Capture the cell that displays the provided text and extract its [x, y] central coordinate. 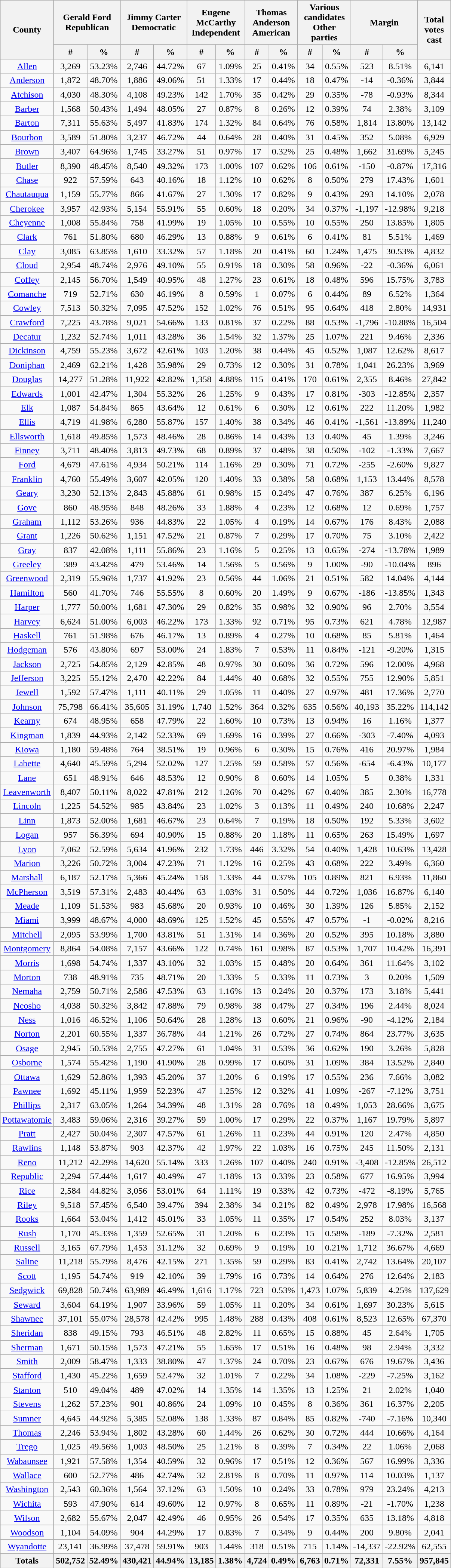
46.22% [171, 621]
10.63% [400, 849]
2,483 [137, 892]
45.22% [104, 1376]
6.52% [400, 294]
Lincoln [27, 806]
1,137 [435, 1475]
40.59% [171, 1461]
1,148 [70, 1148]
2,336 [435, 337]
2,945 [70, 1048]
125 [201, 920]
582 [366, 579]
53.23% [104, 66]
54.08% [104, 949]
67.79% [104, 1248]
11.50% [400, 1148]
5,897 [435, 1119]
75,798 [70, 707]
37,478 [137, 1546]
40 [257, 678]
-2.60% [400, 465]
1,989 [435, 550]
288 [257, 1319]
0.95% [230, 1518]
92 [257, 621]
1,757 [435, 507]
33.96% [171, 1304]
56.39% [104, 835]
45.68% [171, 906]
6,061 [435, 266]
Scott [27, 1276]
1,692 [70, 1091]
79 [201, 1006]
47.79% [171, 721]
0.75% [337, 1148]
1.60% [230, 721]
7,062 [70, 849]
54.52% [104, 806]
47.27% [171, 1048]
Comanche [27, 294]
1,331 [435, 778]
395 [366, 935]
50.21% [171, 465]
3,407 [70, 151]
12.90% [400, 678]
232 [201, 849]
26,512 [435, 1162]
31.69% [400, 151]
Ness [27, 1020]
0.26% [283, 109]
Linn [27, 820]
5.33% [400, 820]
48.05% [171, 109]
276 [366, 1276]
46.72% [171, 137]
81 [366, 237]
4,000 [137, 920]
50.15% [104, 1347]
8,024 [435, 1006]
Wabaunsee [27, 1461]
2,183 [435, 1276]
57.44% [104, 1176]
Dickinson [27, 351]
Reno [27, 1162]
48.70% [104, 80]
6,929 [435, 137]
481 [366, 693]
957 [70, 835]
364 [257, 707]
2.30% [400, 792]
1.79% [230, 1276]
Greeley [27, 564]
1,333 [137, 1362]
3,519 [70, 892]
13.80% [400, 123]
2,247 [435, 806]
56.70% [104, 280]
0.27% [283, 635]
52.23% [171, 1091]
3,999 [70, 920]
Thomas AndersonAmerican [271, 22]
352 [366, 137]
4,934 [137, 465]
6,540 [137, 1205]
8,476 [137, 1262]
53.04% [104, 1219]
5,634 [137, 849]
2,584 [70, 1191]
8.43% [400, 522]
Pratt [27, 1134]
2,355 [366, 379]
821 [366, 877]
1.56% [230, 564]
1.38% [230, 1561]
5,366 [137, 877]
8.03% [400, 1219]
63.05% [104, 1105]
4,760 [70, 479]
20,107 [435, 1262]
48.67% [104, 920]
0.83% [230, 1532]
40.11% [171, 693]
1,025 [70, 1447]
Shawnee [27, 1319]
3.49% [400, 863]
57.31% [104, 892]
2,840 [435, 1062]
2.80% [400, 308]
9.80% [400, 1532]
4,108 [137, 95]
919 [137, 1276]
2,131 [435, 1148]
697 [137, 650]
2,078 [435, 194]
Marion [27, 863]
11,212 [70, 1162]
1,712 [366, 1248]
Clark [27, 237]
Kiowa [27, 749]
42.49% [171, 1518]
Saline [27, 1262]
Cloud [27, 266]
2,470 [137, 678]
3,237 [137, 137]
4,038 [70, 1006]
137,629 [435, 1290]
2,307 [137, 1134]
418 [366, 308]
4,818 [435, 1518]
43.84% [171, 806]
55.42% [104, 1062]
41.70% [104, 593]
Russell [27, 1248]
1,592 [70, 693]
4,093 [435, 735]
192 [366, 820]
1,393 [137, 1077]
1,814 [366, 123]
1,886 [137, 80]
57.59% [104, 180]
McPherson [27, 892]
8,540 [137, 166]
52.08% [171, 1418]
3,230 [70, 493]
1,564 [137, 1489]
49.85% [104, 436]
1.17% [230, 1290]
66.41% [104, 707]
1,040 [435, 1390]
16.95% [400, 1176]
36.78% [171, 1034]
44.94% [171, 1561]
170 [310, 379]
45.11% [104, 1091]
1,159 [70, 194]
3,880 [435, 935]
42.37% [171, 1148]
35.22% [400, 707]
2,041 [435, 1532]
1 [257, 294]
43.81% [171, 935]
1,698 [70, 963]
16.87% [400, 892]
52.49% [104, 1561]
43.10% [171, 963]
50.64% [171, 1020]
614 [137, 1504]
Pottawatomie [27, 1119]
Wilson [27, 1518]
3.10% [400, 536]
Trego [27, 1447]
-22 [366, 266]
621 [366, 621]
3,607 [137, 479]
Marshall [27, 877]
50.71% [104, 991]
0.86% [230, 436]
1.11% [230, 1191]
Johnson [27, 707]
5,385 [137, 1418]
60.36% [104, 1489]
758 [137, 223]
593 [70, 1504]
0.66% [337, 735]
82 [310, 1205]
1.50% [230, 1489]
245 [366, 1148]
16,778 [435, 792]
Morris [27, 963]
5,839 [366, 1290]
1,453 [137, 1248]
-255 [366, 465]
2.70% [400, 607]
3,813 [137, 451]
6,624 [70, 621]
138 [201, 1418]
719 [70, 294]
7,513 [70, 308]
-14 [366, 80]
-1 [366, 920]
Kearny [27, 721]
52.71% [104, 294]
50.74% [104, 1290]
8,864 [70, 949]
55.77% [104, 194]
Kingman [27, 735]
43.66% [171, 949]
3,604 [70, 1304]
42.10% [171, 1276]
6,196 [435, 493]
486 [137, 1475]
600 [70, 1475]
40.95% [171, 280]
1,304 [137, 393]
Douglas [27, 379]
979 [366, 1489]
2,755 [137, 1048]
36.99% [104, 1546]
45.24% [171, 877]
2.82% [230, 1333]
47.88% [171, 1006]
333 [201, 1162]
Lane [27, 778]
Washington [27, 1489]
837 [70, 550]
746 [137, 593]
55.87% [171, 422]
1,921 [70, 1461]
13.85% [400, 223]
5,294 [137, 764]
-1,796 [366, 322]
55.86% [171, 550]
10,177 [435, 764]
14,931 [435, 308]
3.26% [400, 1048]
1,315 [435, 650]
55.91% [171, 208]
3,844 [435, 80]
1,700 [137, 935]
2,581 [435, 1233]
11,860 [435, 877]
444 [366, 1433]
Osborne [27, 1062]
49.23% [171, 95]
658 [137, 721]
-7.12% [400, 1091]
39 [201, 1276]
Cherokee [27, 208]
1,671 [70, 1347]
-0.02% [400, 920]
11,218 [70, 1262]
Stevens [27, 1404]
-14,337 [366, 1546]
4,213 [435, 1489]
Smith [27, 1362]
4,850 [435, 1134]
51.00% [104, 621]
651 [70, 778]
723 [257, 1290]
1.97% [230, 1148]
16,568 [435, 1205]
Atchison [27, 95]
50.11% [104, 792]
49.06% [171, 80]
12.62% [400, 351]
Clay [27, 251]
27,842 [435, 379]
5,765 [435, 1191]
60.55% [104, 1034]
10.66% [400, 1433]
40.44% [171, 892]
11.20% [400, 408]
7,667 [435, 451]
57.45% [104, 1205]
293 [366, 194]
-10.88% [400, 322]
40.49% [171, 1176]
904 [137, 1532]
106 [310, 166]
30.53% [400, 251]
Finney [27, 451]
-150 [366, 166]
2,184 [435, 1020]
1,705 [435, 1333]
51.28% [104, 379]
0.93% [230, 906]
9,518 [70, 1205]
1,610 [137, 251]
Hamilton [27, 593]
43.78% [104, 322]
Ford [27, 465]
567 [366, 1461]
715 [310, 1546]
13.44% [400, 479]
45.20% [171, 1077]
735 [137, 977]
62,555 [435, 1546]
1,109 [70, 906]
-7.16% [400, 1418]
6,141 [435, 66]
-189 [366, 1233]
1,664 [70, 1219]
674 [70, 721]
Eugene McCarthyIndependent [216, 22]
922 [70, 180]
42.08% [104, 550]
10.18% [400, 935]
738 [70, 977]
1,872 [70, 80]
8,578 [435, 479]
12.00% [400, 664]
15.75% [400, 280]
1,262 [70, 1404]
23.77% [400, 1034]
55.79% [104, 1262]
3,137 [435, 1219]
3,783 [435, 280]
1,464 [435, 635]
13.52% [400, 1062]
-10.04% [400, 564]
1,740 [201, 707]
2,152 [435, 906]
Greenwood [27, 579]
3,589 [70, 137]
50.62% [104, 536]
44.82% [104, 1191]
5.81% [400, 635]
Cheyenne [27, 223]
44.92% [104, 1418]
2,586 [137, 991]
44.83% [171, 522]
793 [137, 1333]
16,504 [435, 322]
48.26% [171, 507]
23.24% [400, 1489]
Gerald FordRepublican [87, 22]
Butler [27, 166]
1,777 [70, 607]
7,157 [137, 949]
1.69% [230, 735]
4,724 [257, 1561]
4,640 [70, 764]
1,873 [70, 820]
1,151 [137, 536]
55.67% [104, 1518]
12,987 [435, 621]
8,390 [70, 166]
Jimmy CarterDemocratic [154, 22]
8,216 [435, 920]
46.29% [171, 237]
3,711 [70, 451]
1,195 [70, 1276]
96 [366, 607]
13,185 [201, 1561]
3,332 [435, 1347]
6,763 [310, 1561]
1,802 [137, 1433]
Various candidatesOther parties [324, 22]
-7.25% [400, 1376]
59.48% [104, 749]
42.29% [104, 1162]
221 [366, 337]
7.66% [400, 1077]
7,311 [70, 123]
1.24% [337, 251]
49.04% [104, 1390]
53.26% [104, 522]
49.32% [171, 166]
53.01% [171, 1191]
983 [137, 906]
64 [201, 1191]
Morton [27, 977]
Sherman [27, 1347]
3,957 [70, 208]
2,978 [366, 1205]
1.28% [230, 1020]
48.30% [104, 95]
48.45% [104, 166]
3,162 [435, 1376]
4,164 [435, 1433]
694 [137, 835]
1.01% [230, 1376]
3,336 [435, 1461]
19.67% [400, 1362]
38.80% [171, 1362]
Gove [27, 507]
70 [257, 792]
49.10% [171, 266]
68 [201, 451]
46.52% [104, 1020]
33.27% [171, 151]
47.61% [104, 465]
-21 [366, 1504]
1,618 [70, 436]
1,008 [70, 223]
11.64% [400, 963]
4.88% [230, 379]
Labette [27, 764]
54.66% [171, 322]
13.64% [400, 1262]
62.21% [104, 365]
1,982 [435, 408]
3,225 [70, 678]
19.79% [400, 1119]
-3,408 [366, 1162]
212 [201, 792]
Meade [27, 906]
-186 [366, 593]
1,041 [366, 365]
38.51% [171, 749]
3,554 [435, 607]
2.47% [400, 1134]
2,469 [70, 365]
Doniphan [27, 365]
51.98% [104, 635]
9,827 [435, 465]
2,843 [137, 493]
55.32% [171, 393]
45.59% [104, 764]
26.23% [400, 365]
848 [137, 507]
41.98% [104, 422]
33.32% [171, 251]
174 [201, 123]
-267 [366, 1091]
4.25% [400, 1290]
7,095 [137, 308]
5,828 [435, 1048]
764 [137, 749]
2,422 [435, 536]
3,635 [435, 1034]
Grant [27, 536]
8,344 [435, 95]
48.53% [171, 778]
Franklin [27, 479]
236 [366, 1077]
3,842 [137, 1006]
Jewell [27, 693]
1,112 [70, 522]
98 [366, 1347]
1.70% [230, 95]
Jefferson [27, 678]
8,022 [137, 792]
Geary [27, 493]
252 [366, 1219]
Ellsworth [27, 436]
63,989 [137, 1290]
2,088 [435, 522]
-274 [366, 550]
40.90% [171, 835]
37,101 [70, 1319]
Thomas [27, 1433]
1.73% [230, 849]
Cowley [27, 308]
1,549 [137, 280]
1.27% [230, 280]
1,232 [70, 337]
Bourbon [27, 137]
48.46% [171, 436]
126 [366, 906]
Hodgeman [27, 650]
1.83% [230, 650]
1,737 [137, 579]
47.02% [171, 1390]
Harvey [27, 621]
55.84% [104, 223]
53.00% [171, 650]
8.51% [400, 66]
-4.12% [400, 1020]
Totals [27, 1561]
39.27% [171, 1119]
69,828 [70, 1290]
1,036 [366, 892]
3,165 [70, 1248]
31.12% [171, 1248]
2.81% [230, 1475]
985 [137, 806]
-9.20% [400, 650]
408 [310, 1319]
5,497 [137, 123]
2,746 [137, 66]
864 [366, 1034]
64.19% [104, 1304]
2,294 [70, 1176]
40.16% [171, 180]
47.23% [171, 863]
46.67% [171, 820]
643 [137, 180]
43 [310, 863]
46.49% [171, 1290]
-1,197 [366, 208]
-1,561 [366, 422]
10,340 [435, 1418]
2.64% [400, 1333]
Anderson [27, 80]
1,364 [435, 294]
44.29% [171, 1532]
3,056 [137, 1191]
16.99% [400, 1461]
1,358 [201, 379]
42.05% [171, 479]
42.22% [171, 678]
17,316 [435, 166]
2,543 [70, 1489]
1,106 [137, 1020]
-8.19% [400, 1191]
6.93% [400, 877]
14,620 [137, 1162]
0.46% [283, 906]
1,412 [137, 1219]
57.47% [104, 693]
50.72% [104, 863]
Stanton [27, 1390]
5,615 [435, 1304]
-0.87% [400, 166]
Allen [27, 66]
53.46% [171, 564]
41.96% [171, 849]
43.64% [171, 408]
Edwards [27, 393]
2,068 [435, 1447]
2,009 [70, 1362]
Sedgwick [27, 1290]
8,617 [435, 351]
51.53% [104, 906]
42.47% [104, 393]
46.51% [171, 1333]
1.49% [283, 593]
49.56% [104, 1447]
Sheridan [27, 1333]
1,359 [137, 1233]
1,574 [70, 1062]
1,659 [137, 1376]
Haskell [27, 635]
1,264 [137, 1105]
42.85% [171, 664]
1.65% [230, 1347]
1.32% [230, 123]
35,605 [137, 707]
3,675 [435, 1105]
646 [137, 778]
2,317 [70, 1105]
49.60% [171, 1504]
0.13% [283, 806]
4,679 [70, 465]
55.12% [104, 678]
55.55% [171, 593]
860 [70, 507]
Crawford [27, 322]
43.42% [104, 564]
10.42% [400, 949]
42.15% [171, 1262]
3,751 [435, 1091]
196 [366, 1006]
560 [70, 593]
Rooks [27, 1219]
446 [257, 849]
34.39% [171, 1105]
58.47% [104, 1362]
45.01% [171, 1219]
52.74% [104, 337]
2,725 [70, 664]
42.82% [171, 379]
2,976 [137, 266]
53.87% [104, 1148]
Wichita [27, 1504]
69 [201, 735]
-121 [366, 650]
28,578 [137, 1319]
41.99% [171, 223]
318 [257, 1546]
263 [366, 835]
47.90% [104, 1504]
Norton [27, 1034]
50.53% [104, 1048]
1,011 [137, 337]
2,954 [70, 266]
13,142 [435, 123]
52.86% [104, 1077]
3,436 [435, 1362]
4,144 [435, 579]
2,145 [70, 280]
4,645 [70, 1418]
865 [137, 408]
1,745 [137, 151]
2,201 [70, 1034]
157 [201, 422]
1,959 [137, 1091]
16,391 [435, 949]
271 [201, 1262]
9.46% [400, 337]
1,343 [435, 593]
2,129 [137, 664]
0.07% [283, 294]
7,225 [70, 322]
3,994 [435, 1176]
48.71% [171, 977]
59.91% [171, 1546]
52.17% [104, 877]
489 [137, 1390]
17.98% [400, 1205]
-740 [366, 1418]
1,473 [310, 1290]
Coffey [27, 280]
Miami [27, 920]
1.04% [230, 1048]
6,280 [137, 422]
3,969 [435, 365]
40,193 [366, 707]
75 [366, 536]
67,370 [435, 1319]
55.23% [104, 351]
2,759 [70, 991]
-13.78% [400, 550]
23,141 [70, 1546]
43.80% [104, 650]
4,669 [435, 1248]
105 [310, 877]
1.54% [230, 337]
2,319 [70, 579]
5.08% [400, 137]
Rush [27, 1233]
1,907 [137, 1304]
866 [137, 194]
115 [257, 379]
2,142 [137, 735]
-13.85% [400, 593]
1,170 [70, 1233]
-102 [366, 451]
4,832 [435, 251]
3,102 [435, 963]
161 [257, 949]
200 [366, 1532]
14.04% [400, 579]
53.99% [104, 935]
394 [201, 1205]
502,752 [70, 1561]
250 [366, 223]
2,047 [137, 1518]
1,153 [366, 479]
28.66% [400, 1105]
6.25% [400, 493]
755 [366, 678]
47.53% [171, 991]
49.73% [171, 451]
-7.32% [400, 1233]
1,180 [70, 749]
49.15% [104, 1333]
45.33% [104, 1233]
389 [70, 564]
Phillips [27, 1105]
47.57% [171, 1134]
2,316 [137, 1119]
630 [137, 294]
41.92% [171, 579]
1,377 [435, 721]
36.67% [400, 1248]
13,428 [435, 849]
Wyandotte [27, 1546]
Brown [27, 151]
12.64% [400, 1276]
176 [366, 522]
63.85% [104, 251]
52.13% [104, 493]
1,190 [137, 1062]
896 [435, 564]
1,839 [70, 735]
48.74% [104, 266]
64.96% [104, 151]
Neosho [27, 1006]
1,616 [201, 1290]
479 [137, 564]
1,509 [435, 977]
Total votes cast [435, 30]
41.83% [171, 123]
680 [137, 237]
88 [310, 322]
-0.93% [400, 95]
-6.43% [400, 764]
9,021 [137, 322]
-1.70% [400, 1504]
1,226 [70, 536]
3,602 [435, 820]
Republic [27, 1176]
1.08% [337, 1376]
72,331 [366, 1561]
52.33% [171, 735]
50.43% [104, 109]
1.14% [337, 1546]
5,851 [435, 678]
6,187 [70, 877]
152 [201, 308]
4,030 [70, 95]
55.96% [104, 579]
1.88% [230, 507]
Mitchell [27, 935]
2,770 [435, 693]
50.00% [104, 607]
416 [366, 749]
3,082 [435, 1077]
55.49% [104, 479]
35.98% [171, 365]
3,226 [70, 863]
-12.98% [400, 208]
2.94% [400, 1347]
1,225 [70, 806]
Wallace [27, 1475]
45.88% [171, 493]
47.21% [171, 1347]
31.19% [171, 707]
142 [201, 95]
4,719 [70, 422]
1,475 [366, 251]
Decatur [27, 337]
Ellis [27, 422]
-654 [366, 764]
Logan [27, 835]
44.93% [104, 735]
Harper [27, 607]
Chautauqua [27, 194]
Osage [27, 1048]
122 [201, 949]
Stafford [27, 1376]
1,104 [70, 1532]
1,469 [435, 237]
Sumner [27, 1418]
10.68% [400, 806]
89 [366, 294]
510 [70, 1390]
838 [70, 1333]
30.23% [400, 1304]
1,053 [366, 1105]
1,167 [366, 1119]
127 [201, 764]
103 [201, 351]
1,354 [137, 1461]
41 [310, 1091]
3,269 [70, 66]
41.67% [171, 194]
Graham [27, 522]
16.37% [400, 1404]
Chase [27, 180]
5,441 [435, 991]
8,407 [70, 792]
0.99% [230, 1062]
2.02% [400, 1390]
3,085 [70, 251]
52.00% [104, 820]
1,494 [137, 109]
52.47% [171, 1376]
-78 [366, 95]
42.61% [171, 351]
12.65% [400, 1319]
1,629 [70, 1077]
Leavenworth [27, 792]
4,759 [70, 351]
0.59% [230, 294]
677 [366, 1176]
11,922 [137, 379]
48.50% [171, 1447]
1,662 [366, 151]
-22.92% [400, 1546]
54 [310, 849]
1,617 [137, 1176]
Montgomery [27, 949]
52.77% [104, 1475]
2.44% [400, 1006]
1,707 [366, 949]
957,845 [435, 1561]
1.48% [230, 1319]
74 [366, 109]
1,601 [435, 180]
59.06% [104, 1119]
15.49% [400, 835]
2,742 [366, 1262]
48.40% [104, 451]
3,109 [435, 109]
52.02% [171, 764]
20.97% [400, 749]
-472 [366, 1191]
55.14% [171, 1162]
40.86% [171, 1404]
Jackson [27, 664]
387 [366, 493]
Gray [27, 550]
6,360 [435, 863]
Riley [27, 1205]
5.85% [400, 906]
42.74% [171, 1475]
4.78% [400, 621]
Barber [27, 109]
8,523 [366, 1319]
42.93% [104, 208]
3,672 [137, 351]
0.57% [337, 920]
50.04% [104, 1134]
14,277 [70, 379]
54.09% [104, 1532]
114,142 [435, 707]
Barton [27, 123]
Margin [384, 22]
Rawlins [27, 1148]
10.03% [400, 1475]
9,218 [435, 208]
13.18% [400, 1518]
47.81% [171, 792]
576 [70, 650]
Seward [27, 1304]
5.51% [400, 237]
5,154 [137, 208]
6,140 [435, 892]
Woodson [27, 1532]
11,240 [435, 422]
55.63% [104, 123]
1,984 [435, 749]
190 [366, 1048]
17.43% [400, 180]
83 [310, 1262]
47.30% [171, 607]
133 [201, 322]
430,421 [137, 1561]
46.17% [171, 635]
6,003 [137, 621]
523 [366, 66]
Elk [27, 408]
54.84% [104, 408]
2,427 [70, 1134]
2,205 [435, 1404]
57.23% [104, 1404]
1,238 [435, 1504]
2,357 [435, 393]
1,568 [70, 109]
2,682 [70, 1518]
936 [137, 522]
-229 [366, 1376]
3.18% [400, 991]
41.90% [171, 1062]
17.36% [400, 693]
54.85% [104, 664]
Nemaha [27, 991]
385 [366, 792]
1,805 [435, 223]
52.59% [104, 849]
901 [137, 1404]
279 [366, 180]
53.94% [104, 1433]
8.46% [400, 379]
55.07% [104, 1319]
39.47% [171, 1205]
46.19% [171, 294]
3.32% [283, 849]
7.55% [400, 1561]
3,004 [137, 863]
158 [201, 877]
1.30% [230, 194]
42.42% [171, 1319]
-1.33% [400, 451]
37.12% [171, 1489]
5,245 [435, 151]
4,968 [435, 664]
14.10% [400, 194]
1,430 [70, 1376]
44.72% [171, 66]
Ottawa [27, 1077]
995 [201, 1319]
Rice [27, 1191]
384 [366, 1062]
52.65% [171, 1233]
0.94% [337, 721]
3,246 [435, 436]
-13.89% [400, 422]
Pawnee [27, 1091]
2,095 [70, 935]
1,016 [70, 1020]
57.58% [104, 1461]
Lyon [27, 849]
3,483 [70, 1119]
1,001 [70, 393]
County [27, 30]
2,246 [70, 1433]
-7.40% [400, 735]
48.69% [171, 920]
1,003 [137, 1447]
